Provide the [X, Y] coordinate of the cell's center where the given text is located.  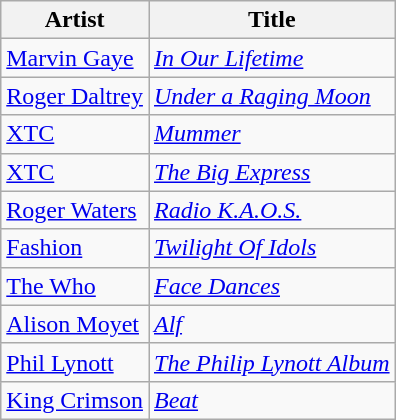
Roger Waters [75, 210]
Phil Lynott [75, 362]
Face Dances [272, 286]
Roger Daltrey [75, 96]
King Crimson [75, 400]
Fashion [75, 248]
Title [272, 20]
Alf [272, 324]
In Our Lifetime [272, 58]
Twilight Of Idols [272, 248]
Alison Moyet [75, 324]
Radio K.A.O.S. [272, 210]
Mummer [272, 134]
Artist [75, 20]
Under a Raging Moon [272, 96]
The Who [75, 286]
Beat [272, 400]
The Philip Lynott Album [272, 362]
Marvin Gaye [75, 58]
The Big Express [272, 172]
